Return [x, y] of the center of cell containing provided text 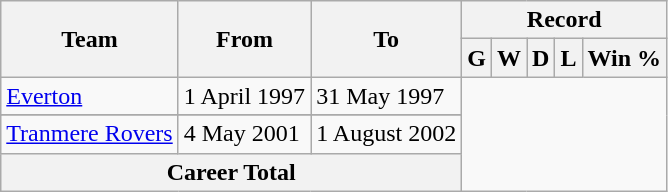
1 April 1997 [244, 96]
From [244, 39]
G [477, 58]
Win % [624, 58]
To [386, 39]
D [541, 58]
4 May 2001 [244, 134]
W [508, 58]
Team [90, 39]
L [568, 58]
Tranmere Rovers [90, 134]
Record [564, 20]
31 May 1997 [386, 96]
Everton [90, 96]
Career Total [232, 172]
1 August 2002 [386, 134]
